Search for the cell housing the specified text and yield its [X, Y] center coordinate. 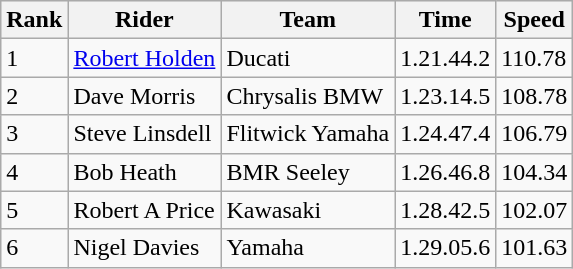
110.78 [534, 58]
3 [34, 134]
1.24.47.4 [446, 134]
2 [34, 96]
Rider [144, 20]
1.23.14.5 [446, 96]
BMR Seeley [308, 172]
Bob Heath [144, 172]
Ducati [308, 58]
104.34 [534, 172]
Robert Holden [144, 58]
Dave Morris [144, 96]
Chrysalis BMW [308, 96]
Robert A Price [144, 210]
6 [34, 248]
1.28.42.5 [446, 210]
Kawasaki [308, 210]
1.21.44.2 [446, 58]
Time [446, 20]
106.79 [534, 134]
102.07 [534, 210]
Yamaha [308, 248]
1.29.05.6 [446, 248]
Team [308, 20]
108.78 [534, 96]
1.26.46.8 [446, 172]
5 [34, 210]
Rank [34, 20]
101.63 [534, 248]
Speed [534, 20]
1 [34, 58]
Nigel Davies [144, 248]
Flitwick Yamaha [308, 134]
4 [34, 172]
Steve Linsdell [144, 134]
